Determine the (X, Y) coordinate at the center of the cell enclosing the given text.  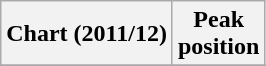
Peakposition (218, 34)
Chart (2011/12) (87, 34)
